Identify which cell holds the provided text, then report its [X, Y] central coordinate. 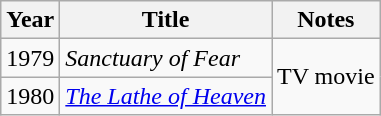
1979 [30, 58]
Year [30, 20]
Notes [326, 20]
The Lathe of Heaven [166, 96]
TV movie [326, 77]
1980 [30, 96]
Title [166, 20]
Sanctuary of Fear [166, 58]
